Extract the [x, y] coordinate from the center of the cell holding the provided text.  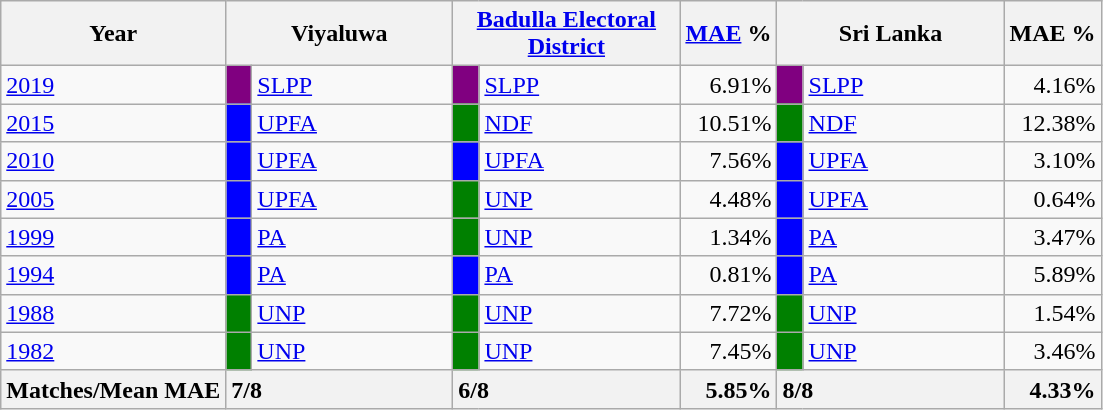
2019 [114, 85]
Matches/Mean MAE [114, 389]
2005 [114, 199]
6/8 [566, 389]
8/8 [890, 389]
4.33% [1052, 389]
4.16% [1052, 85]
1999 [114, 237]
5.85% [728, 389]
1.54% [1052, 313]
1.34% [728, 237]
1982 [114, 351]
2015 [114, 123]
Sri Lanka [890, 34]
7.56% [728, 161]
3.47% [1052, 237]
0.81% [728, 275]
12.38% [1052, 123]
4.48% [728, 199]
3.10% [1052, 161]
1988 [114, 313]
1994 [114, 275]
Viyaluwa [340, 34]
10.51% [728, 123]
3.46% [1052, 351]
0.64% [1052, 199]
2010 [114, 161]
5.89% [1052, 275]
7.72% [728, 313]
7.45% [728, 351]
Year [114, 34]
Badulla Electoral District [566, 34]
7/8 [340, 389]
6.91% [728, 85]
